From the cell containing the given text, extract its center point as (x, y) coordinate. 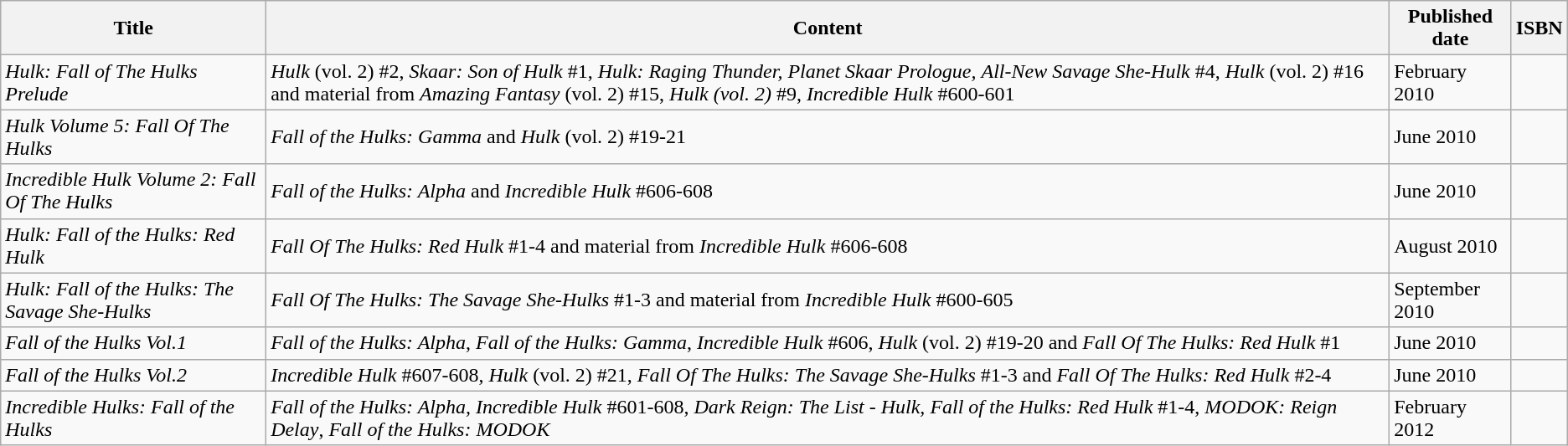
Fall Of The Hulks: Red Hulk #1-4 and material from Incredible Hulk #606-608 (828, 246)
February 2012 (1451, 418)
Hulk Volume 5: Fall Of The Hulks (134, 137)
February 2010 (1451, 82)
Fall Of The Hulks: The Savage She-Hulks #1-3 and material from Incredible Hulk #600-605 (828, 300)
Fall of the Hulks: Alpha and Incredible Hulk #606-608 (828, 191)
Hulk: Fall of The Hulks Prelude (134, 82)
Hulk: Fall of the Hulks: The Savage She-Hulks (134, 300)
Incredible Hulk Volume 2: Fall Of The Hulks (134, 191)
August 2010 (1451, 246)
September 2010 (1451, 300)
Fall of the Hulks Vol.2 (134, 375)
Hulk: Fall of the Hulks: Red Hulk (134, 246)
Published date (1451, 28)
Fall of the Hulks: Gamma and Hulk (vol. 2) #19-21 (828, 137)
Fall of the Hulks Vol.1 (134, 343)
Incredible Hulks: Fall of the Hulks (134, 418)
ISBN (1540, 28)
Incredible Hulk #607-608, Hulk (vol. 2) #21, Fall Of The Hulks: The Savage She-Hulks #1-3 and Fall Of The Hulks: Red Hulk #2-4 (828, 375)
Content (828, 28)
Fall of the Hulks: Alpha, Fall of the Hulks: Gamma, Incredible Hulk #606, Hulk (vol. 2) #19-20 and Fall Of The Hulks: Red Hulk #1 (828, 343)
Title (134, 28)
